Determine the [X, Y] coordinate at the center of the cell enclosing the given text.  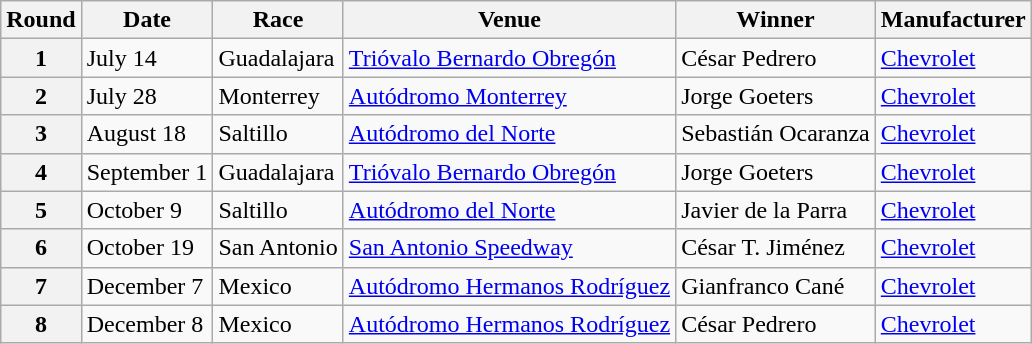
Autódromo Monterrey [509, 96]
September 1 [147, 172]
Gianfranco Cané [776, 286]
July 28 [147, 96]
Winner [776, 20]
October 19 [147, 248]
San Antonio Speedway [509, 248]
4 [41, 172]
César T. Jiménez [776, 248]
San Antonio [278, 248]
5 [41, 210]
Date [147, 20]
December 8 [147, 324]
Manufacturer [953, 20]
December 7 [147, 286]
Monterrey [278, 96]
3 [41, 134]
6 [41, 248]
8 [41, 324]
Round [41, 20]
2 [41, 96]
Race [278, 20]
7 [41, 286]
Venue [509, 20]
Sebastián Ocaranza [776, 134]
July 14 [147, 58]
August 18 [147, 134]
Javier de la Parra [776, 210]
October 9 [147, 210]
1 [41, 58]
